Capture the cell that displays the provided text and extract its (x, y) central coordinate. 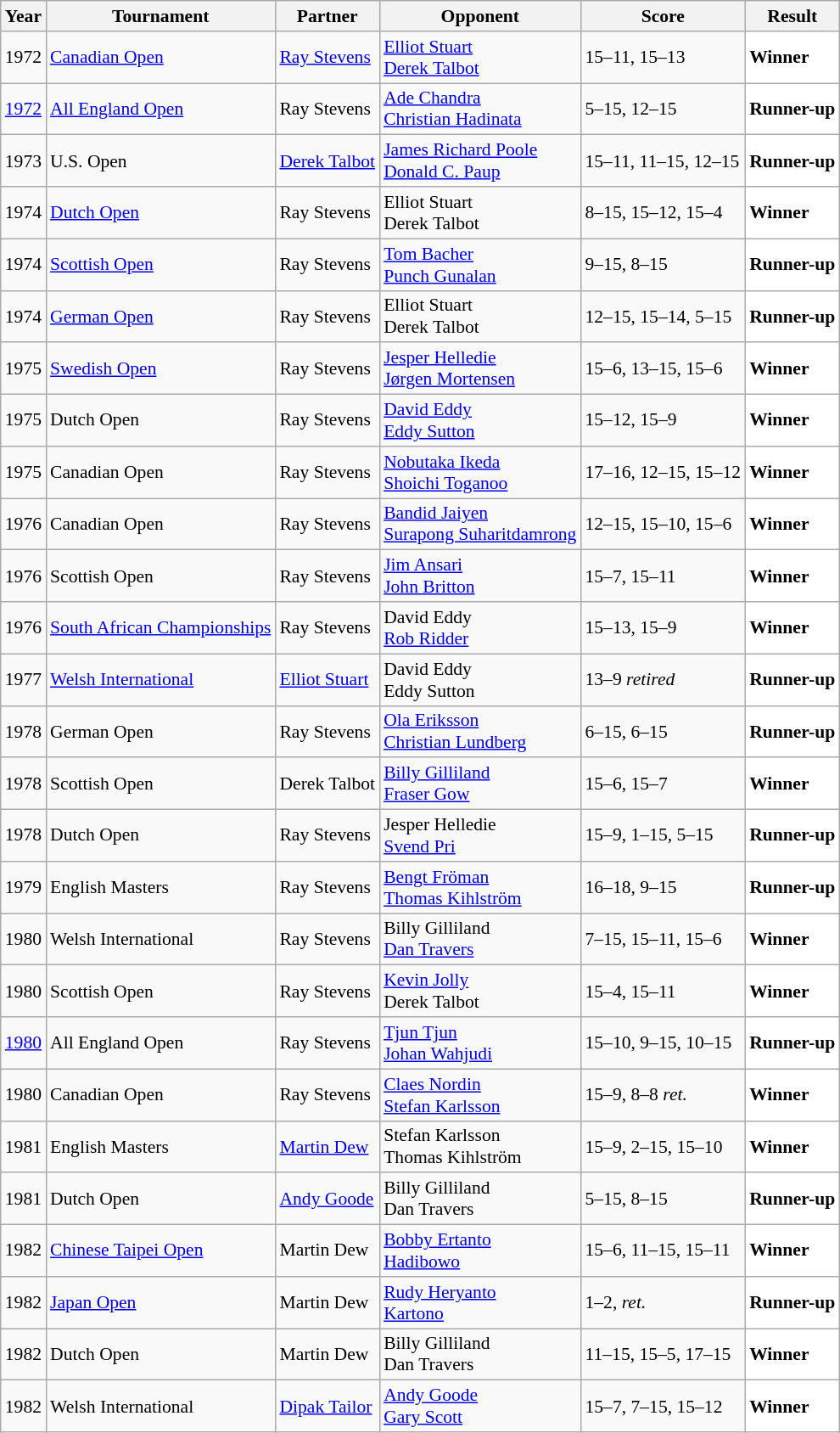
South African Championships (160, 628)
Claes Nordin Stefan Karlsson (480, 1095)
Score (663, 16)
15–6, 13–15, 15–6 (663, 368)
15–13, 15–9 (663, 628)
6–15, 6–15 (663, 732)
5–15, 8–15 (663, 1199)
15–11, 11–15, 12–15 (663, 161)
Jesper Helledie Svend Pri (480, 835)
Year (24, 16)
12–15, 15–14, 5–15 (663, 316)
Rudy Heryanto Kartono (480, 1302)
15–9, 1–15, 5–15 (663, 835)
9–15, 8–15 (663, 265)
1979 (24, 888)
15–4, 15–11 (663, 992)
16–18, 9–15 (663, 888)
7–15, 15–11, 15–6 (663, 939)
Andy Goode (328, 1199)
1973 (24, 161)
Tom Bacher Punch Gunalan (480, 265)
Ade Chandra Christian Hadinata (480, 109)
15–6, 15–7 (663, 784)
Japan Open (160, 1302)
Jesper Helledie Jørgen Mortensen (480, 368)
15–7, 7–15, 15–12 (663, 1406)
Billy Gilliland Fraser Gow (480, 784)
17–16, 12–15, 15–12 (663, 472)
Swedish Open (160, 368)
15–12, 15–9 (663, 421)
12–15, 15–10, 15–6 (663, 525)
Nobutaka Ikeda Shoichi Toganoo (480, 472)
Chinese Taipei Open (160, 1251)
Bobby Ertanto Hadibowo (480, 1251)
David Eddy Rob Ridder (480, 628)
Opponent (480, 16)
15–10, 9–15, 10–15 (663, 1042)
Jim Ansari John Britton (480, 576)
Bandid Jaiyen Surapong Suharitdamrong (480, 525)
11–15, 15–5, 17–15 (663, 1355)
Andy Goode Gary Scott (480, 1406)
U.S. Open (160, 161)
Bengt Fröman Thomas Kihlström (480, 888)
15–9, 2–15, 15–10 (663, 1146)
Tjun Tjun Johan Wahjudi (480, 1042)
Tournament (160, 16)
Stefan Karlsson Thomas Kihlström (480, 1146)
8–15, 15–12, 15–4 (663, 212)
Partner (328, 16)
15–6, 11–15, 15–11 (663, 1251)
15–11, 15–13 (663, 58)
15–9, 8–8 ret. (663, 1095)
James Richard Poole Donald C. Paup (480, 161)
Ola Eriksson Christian Lundberg (480, 732)
15–7, 15–11 (663, 576)
Dipak Tailor (328, 1406)
13–9 retired (663, 679)
1–2, ret. (663, 1302)
1977 (24, 679)
Elliot Stuart (328, 679)
5–15, 12–15 (663, 109)
Result (792, 16)
Kevin Jolly Derek Talbot (480, 992)
